Extract the [x, y] coordinate from the center of the cell holding the provided text.  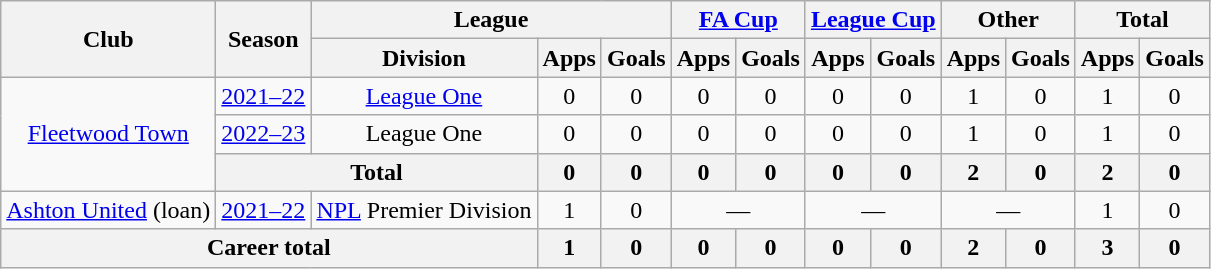
Division [424, 58]
League [491, 20]
Career total [269, 248]
Club [108, 39]
Fleetwood Town [108, 134]
League Cup [873, 20]
FA Cup [738, 20]
3 [1107, 248]
Other [1008, 20]
Ashton United (loan) [108, 210]
2022–23 [264, 134]
Season [264, 39]
NPL Premier Division [424, 210]
